Detect which cell encompasses the target text, then output its [X, Y] center coordinate. 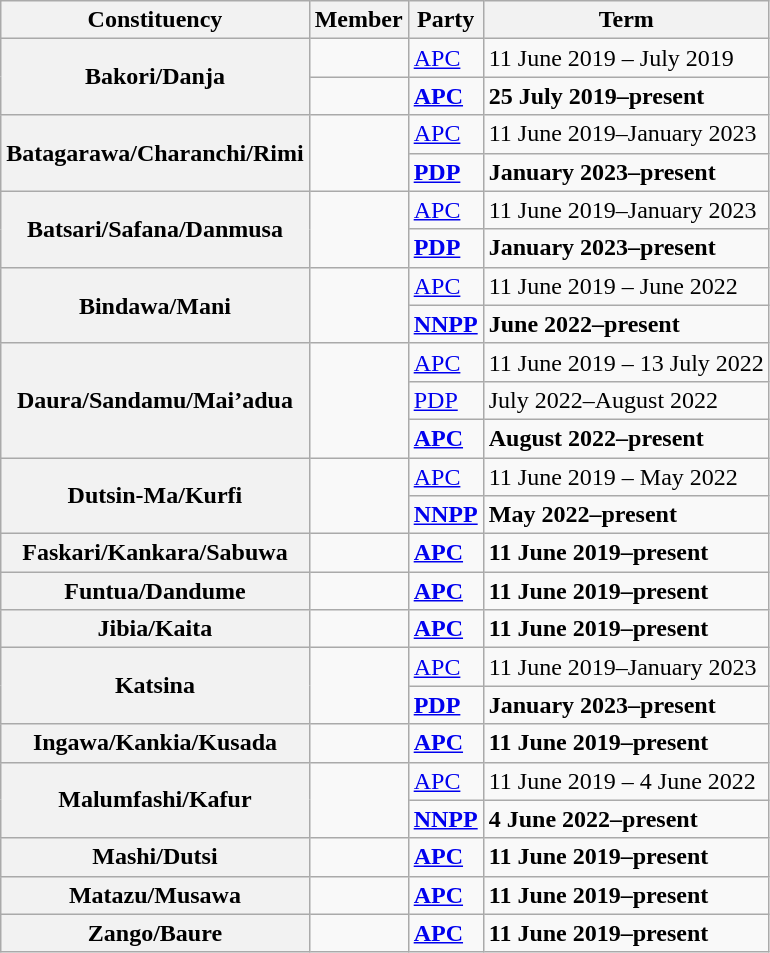
Dutsin-Ma/Kurfi [155, 496]
Ingawa/Kankia/Kusada [155, 743]
11 June 2019 – 13 July 2022 [626, 362]
Jibia/Kaita [155, 629]
Zango/Baure [155, 933]
June 2022–present [626, 324]
Bindawa/Mani [155, 305]
11 June 2019 – 4 June 2022 [626, 781]
Funtua/Dandume [155, 591]
25 July 2019–present [626, 96]
Matazu/Musawa [155, 895]
Faskari/Kankara/Sabuwa [155, 553]
Batagarawa/Charanchi/Rimi [155, 153]
Term [626, 20]
Malumfashi/Kafur [155, 800]
Mashi/Dutsi [155, 857]
May 2022–present [626, 515]
4 June 2022–present [626, 819]
Daura/Sandamu/Mai’adua [155, 400]
Member [358, 20]
August 2022–present [626, 438]
Batsari/Safana/Danmusa [155, 229]
11 June 2019 – July 2019 [626, 58]
Party [446, 20]
11 June 2019 – May 2022 [626, 477]
11 June 2019 – June 2022 [626, 286]
Katsina [155, 686]
Bakori/Danja [155, 77]
July 2022–August 2022 [626, 400]
Constituency [155, 20]
